Detect which cell encompasses the target text, then output its (x, y) center coordinate. 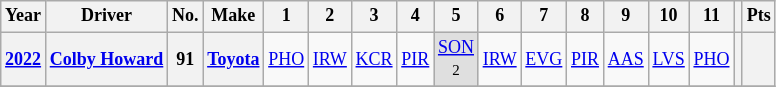
6 (500, 16)
5 (456, 16)
Pts (758, 16)
91 (186, 59)
1 (286, 16)
KCR (374, 59)
11 (712, 16)
9 (626, 16)
SON2 (456, 59)
10 (668, 16)
Toyota (234, 59)
EVG (544, 59)
Year (24, 16)
LVS (668, 59)
3 (374, 16)
Driver (106, 16)
No. (186, 16)
8 (586, 16)
Make (234, 16)
AAS (626, 59)
2 (330, 16)
7 (544, 16)
Colby Howard (106, 59)
2022 (24, 59)
4 (416, 16)
